Extract the [x, y] coordinate from the center of the cell holding the provided text.  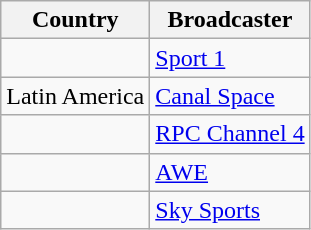
AWE [230, 172]
Sport 1 [230, 58]
Canal Space [230, 96]
Broadcaster [230, 20]
RPC Channel 4 [230, 134]
Country [76, 20]
Sky Sports [230, 210]
Latin America [76, 96]
